From the cell containing the given text, extract its center point as (X, Y) coordinate. 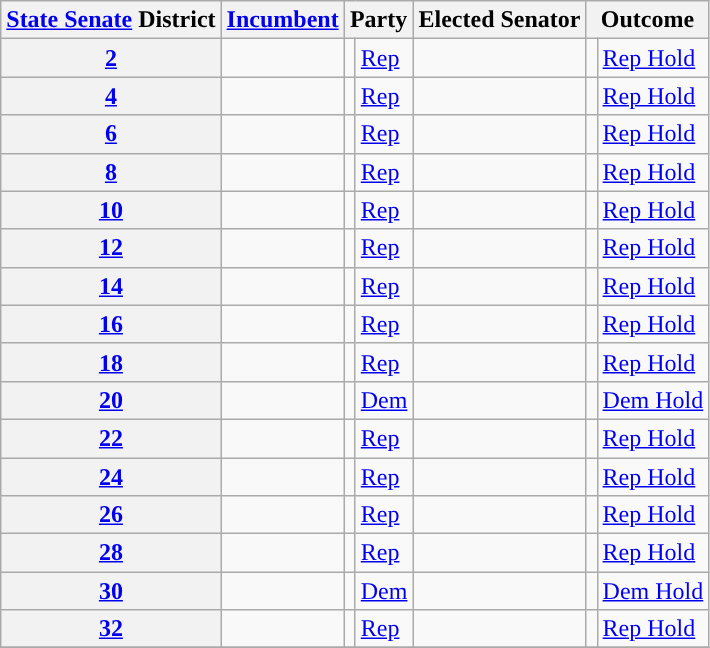
Party (378, 20)
12 (111, 248)
2 (111, 58)
24 (111, 477)
Incumbent (282, 20)
8 (111, 172)
16 (111, 324)
10 (111, 210)
32 (111, 629)
22 (111, 438)
30 (111, 591)
18 (111, 362)
14 (111, 286)
20 (111, 400)
6 (111, 134)
4 (111, 96)
26 (111, 515)
Outcome (648, 20)
State Senate District (111, 20)
28 (111, 553)
Elected Senator (500, 20)
